Search for the cell housing the specified text and yield its (x, y) center coordinate. 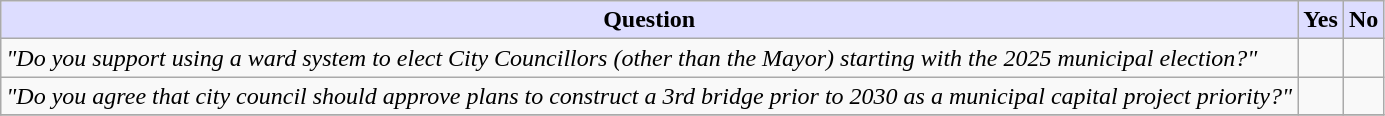
Question (650, 20)
Yes (1321, 20)
"Do you support using a ward system to elect City Councillors (other than the Mayor) starting with the 2025 municipal election?" (650, 58)
"Do you agree that city council should approve plans to construct a 3rd bridge prior to 2030 as a municipal capital project priority?" (650, 96)
No (1363, 20)
